Locate the cell with the specified text and output its [x, y] center coordinate. 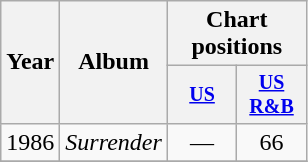
Year [30, 62]
1986 [30, 142]
US [202, 94]
— [202, 142]
Surrender [114, 142]
Album [114, 62]
Chart positions [236, 34]
USR&B [272, 94]
66 [272, 142]
